Scan for the cell matching the given text and deliver its (x, y) coordinate at center. 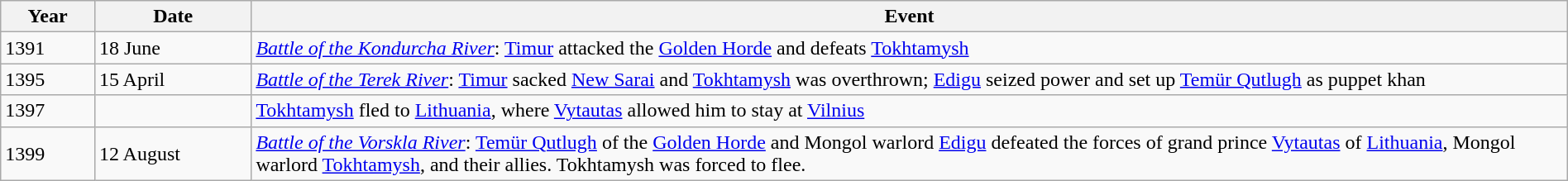
1397 (48, 111)
Event (910, 17)
Battle of the Terek River: Timur sacked New Sarai and Tokhtamysh was overthrown; Edigu seized power and set up Temür Qutlugh as puppet khan (910, 79)
1391 (48, 48)
Date (172, 17)
Year (48, 17)
1399 (48, 154)
15 April (172, 79)
12 August (172, 154)
Battle of the Kondurcha River: Timur attacked the Golden Horde and defeats Tokhtamysh (910, 48)
1395 (48, 79)
18 June (172, 48)
Tokhtamysh fled to Lithuania, where Vytautas allowed him to stay at Vilnius (910, 111)
